From the cell containing the given text, extract its center point as (X, Y) coordinate. 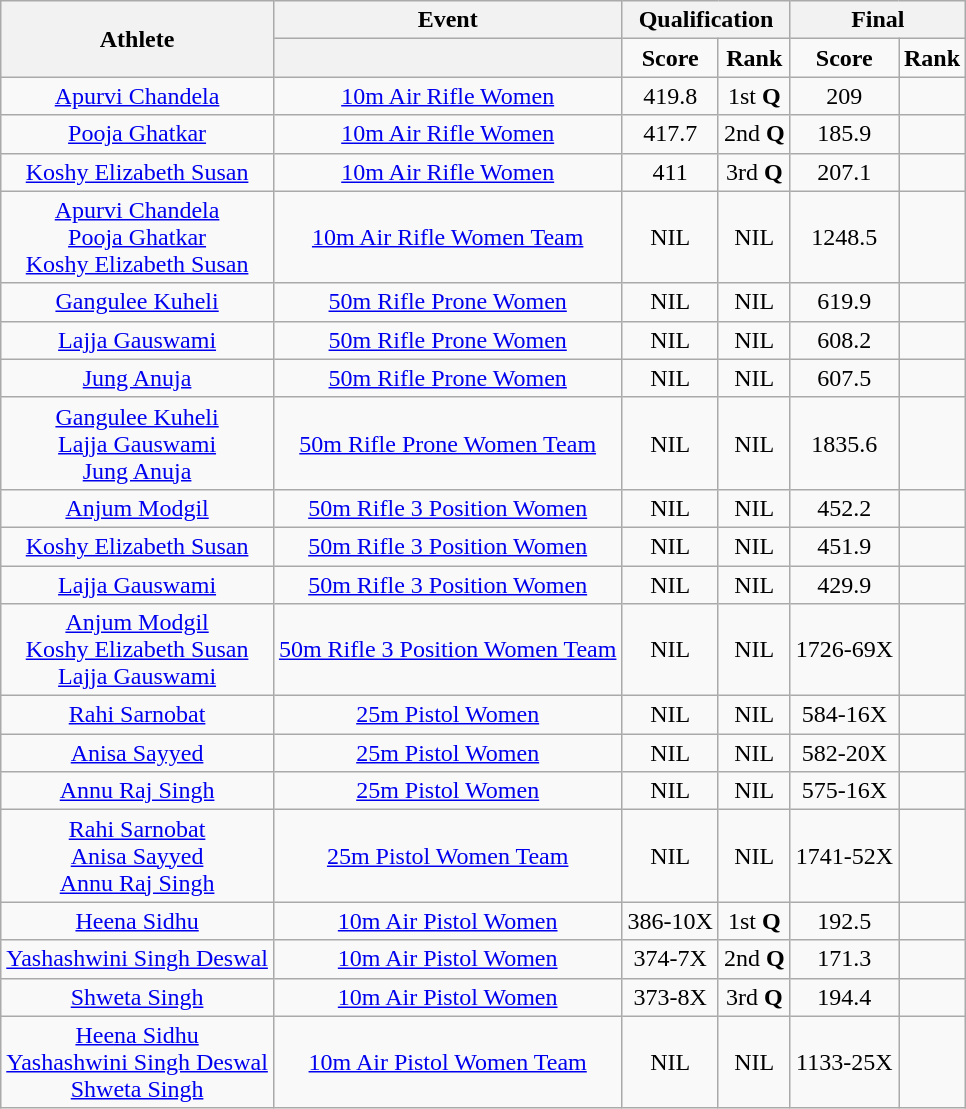
Anjum ModgilKoshy Elizabeth SusanLajja Gauswami (138, 650)
Anjum Modgil (138, 508)
1726-69X (844, 650)
451.9 (844, 546)
Gangulee Kuheli (138, 302)
Apurvi Chandela (138, 96)
171.3 (844, 959)
209 (844, 96)
Rahi SarnobatAnisa SayyedAnnu Raj Singh (138, 856)
Jung Anuja (138, 378)
452.2 (844, 508)
185.9 (844, 134)
50m Rifle 3 Position Women Team (448, 650)
Pooja Ghatkar (138, 134)
Final (878, 20)
411 (670, 172)
Rahi Sarnobat (138, 715)
1835.6 (844, 443)
608.2 (844, 340)
Annu Raj Singh (138, 791)
373-8X (670, 997)
1248.5 (844, 237)
607.5 (844, 378)
1741-52X (844, 856)
50m Rifle Prone Women Team (448, 443)
Heena SidhuYashashwini Singh DeswalShweta Singh (138, 1062)
194.4 (844, 997)
582-20X (844, 753)
10m Air Rifle Women Team (448, 237)
Apurvi ChandelaPooja GhatkarKoshy Elizabeth Susan (138, 237)
374-7X (670, 959)
575-16X (844, 791)
Anisa Sayyed (138, 753)
Gangulee KuheliLajja GauswamiJung Anuja (138, 443)
429.9 (844, 585)
619.9 (844, 302)
Event (448, 20)
Yashashwini Singh Deswal (138, 959)
Shweta Singh (138, 997)
584-16X (844, 715)
Heena Sidhu (138, 921)
Qualification (706, 20)
386-10X (670, 921)
10m Air Pistol Women Team (448, 1062)
Athlete (138, 39)
419.8 (670, 96)
417.7 (670, 134)
1133-25X (844, 1062)
192.5 (844, 921)
207.1 (844, 172)
25m Pistol Women Team (448, 856)
